Output the [x, y] coordinate of the center of the cell containing the given text.  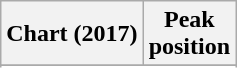
Peakposition [189, 34]
Chart (2017) [72, 34]
